Return the [X, Y] coordinate for the center point of the cell that contains the specified text.  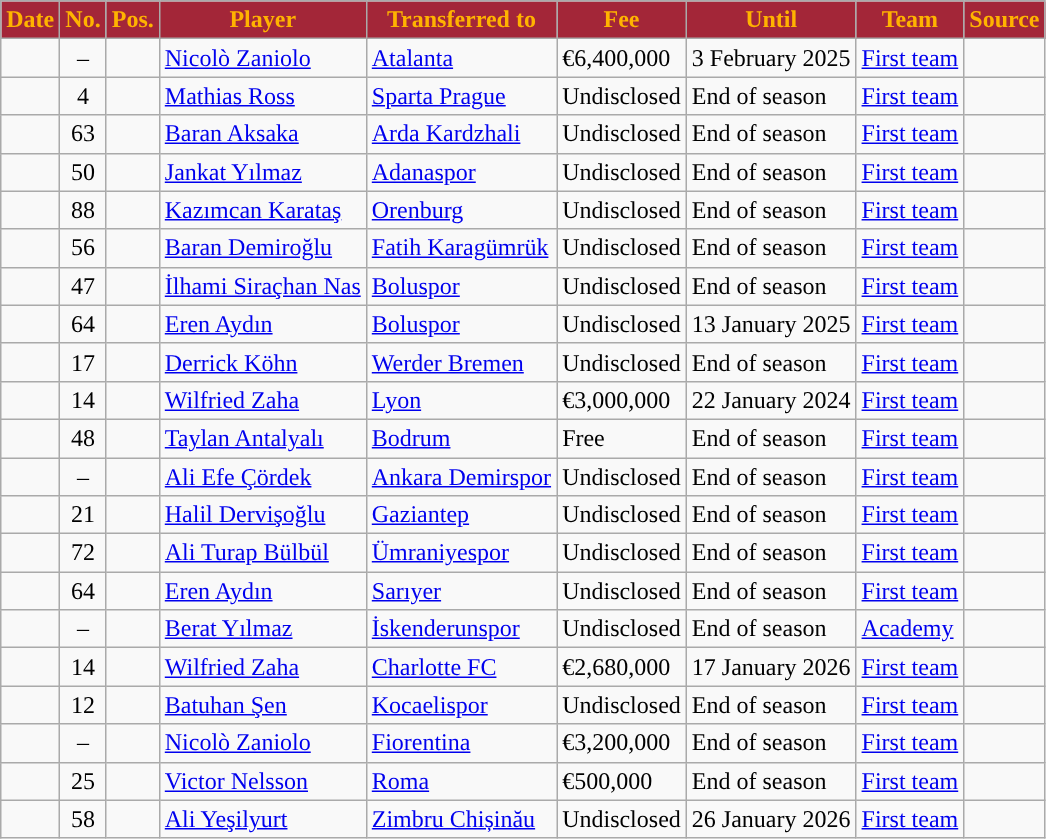
Ali Yeşilyurt [262, 819]
Roma [461, 781]
56 [83, 248]
48 [83, 438]
Ali Efe Çördek [262, 477]
Ümraniyespor [461, 553]
Lyon [461, 400]
21 [83, 515]
3 February 2025 [771, 58]
72 [83, 553]
Fee [622, 20]
Player [262, 20]
Mathias Ross [262, 96]
Sarıyer [461, 591]
58 [83, 819]
Atalanta [461, 58]
Zimbru Chișinău [461, 819]
Charlotte FC [461, 667]
€6,400,000 [622, 58]
25 [83, 781]
Victor Nelsson [262, 781]
4 [83, 96]
Arda Kardzhali [461, 134]
17 [83, 362]
Derrick Köhn [262, 362]
Baran Demiroğlu [262, 248]
22 January 2024 [771, 400]
Gaziantep [461, 515]
Kocaelispor [461, 705]
Berat Yılmaz [262, 629]
€500,000 [622, 781]
Orenburg [461, 210]
Academy [910, 629]
26 January 2026 [771, 819]
13 January 2025 [771, 324]
Transferred to [461, 20]
Sparta Prague [461, 96]
Batuhan Şen [262, 705]
Werder Bremen [461, 362]
€3,200,000 [622, 743]
Adanaspor [461, 172]
Baran Aksaka [262, 134]
Pos. [132, 20]
Team [910, 20]
88 [83, 210]
İskenderunspor [461, 629]
Halil Dervişoğlu [262, 515]
No. [83, 20]
€2,680,000 [622, 667]
Source [1004, 20]
Taylan Antalyalı [262, 438]
İlhami Siraçhan Nas [262, 286]
12 [83, 705]
Fatih Karagümrük [461, 248]
Jankat Yılmaz [262, 172]
€3,000,000 [622, 400]
Ali Turap Bülbül [262, 553]
Free [622, 438]
Until [771, 20]
Bodrum [461, 438]
47 [83, 286]
63 [83, 134]
Date [30, 20]
Kazımcan Karataş [262, 210]
50 [83, 172]
17 January 2026 [771, 667]
Fiorentina [461, 743]
Ankara Demirspor [461, 477]
